From the cell containing the given text, extract its center point as [x, y] coordinate. 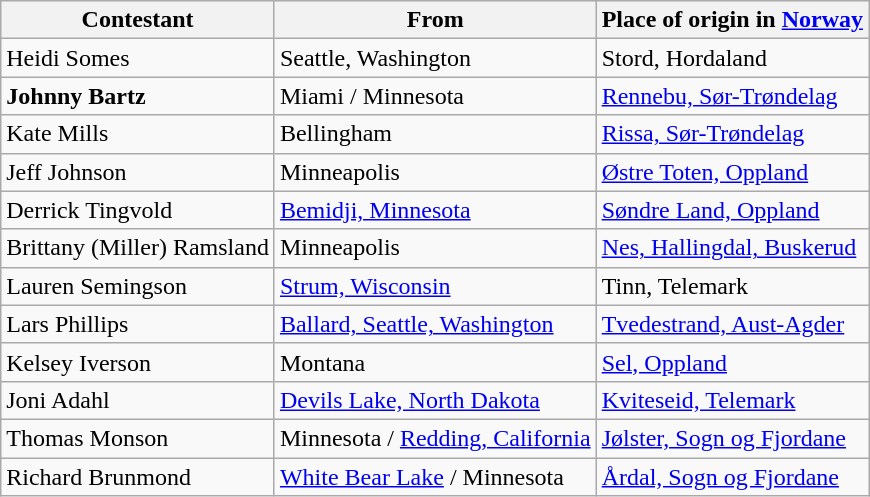
Miami / Minnesota [435, 96]
Kelsey Iverson [138, 362]
Devils Lake, North Dakota [435, 400]
Kviteseid, Telemark [732, 400]
Strum, Wisconsin [435, 286]
Jølster, Sogn og Fjordane [732, 438]
Årdal, Sogn og Fjordane [732, 477]
Johnny Bartz [138, 96]
Derrick Tingvold [138, 210]
Minnesota / Redding, California [435, 438]
Søndre Land, Oppland [732, 210]
Østre Toten, Oppland [732, 172]
Bemidji, Minnesota [435, 210]
Contestant [138, 20]
Thomas Monson [138, 438]
Sel, Oppland [732, 362]
Stord, Hordaland [732, 58]
Heidi Somes [138, 58]
Kate Mills [138, 134]
Seattle, Washington [435, 58]
Tvedestrand, Aust-Agder [732, 324]
Brittany (Miller) Ramsland [138, 248]
Ballard, Seattle, Washington [435, 324]
White Bear Lake / Minnesota [435, 477]
Richard Brunmond [138, 477]
Joni Adahl [138, 400]
Jeff Johnson [138, 172]
Tinn, Telemark [732, 286]
Lauren Semingson [138, 286]
Rissa, Sør-Trøndelag [732, 134]
Montana [435, 362]
Lars Phillips [138, 324]
Place of origin in Norway [732, 20]
From [435, 20]
Rennebu, Sør-Trøndelag [732, 96]
Nes, Hallingdal, Buskerud [732, 248]
Bellingham [435, 134]
